For the text-containing cell, return its midpoint in (x, y) coordinate format. 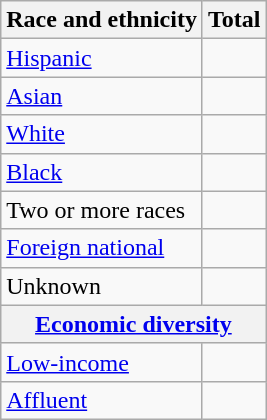
Economic diversity (134, 324)
White (102, 134)
Low-income (102, 362)
Race and ethnicity (102, 20)
Affluent (102, 400)
Unknown (102, 286)
Black (102, 172)
Total (234, 20)
Hispanic (102, 58)
Foreign national (102, 248)
Two or more races (102, 210)
Asian (102, 96)
